Detect which cell encompasses the target text, then output its [X, Y] center coordinate. 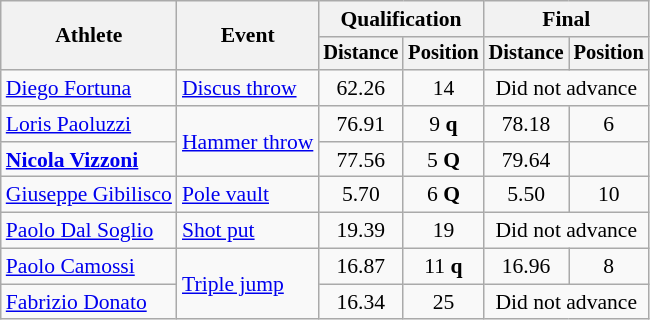
Paolo Camossi [89, 267]
Triple jump [248, 284]
Hammer throw [248, 142]
79.64 [526, 160]
Discus throw [248, 88]
Diego Fortuna [89, 88]
Qualification [400, 19]
19.39 [360, 231]
16.87 [360, 267]
5 Q [443, 160]
Shot put [248, 231]
Giuseppe Gibilisco [89, 195]
Pole vault [248, 195]
6 [609, 124]
16.96 [526, 267]
16.34 [360, 302]
Final [566, 19]
78.18 [526, 124]
Loris Paoluzzi [89, 124]
11 q [443, 267]
19 [443, 231]
77.56 [360, 160]
Athlete [89, 36]
Fabrizio Donato [89, 302]
62.26 [360, 88]
Paolo Dal Soglio [89, 231]
6 Q [443, 195]
10 [609, 195]
Event [248, 36]
25 [443, 302]
5.70 [360, 195]
76.91 [360, 124]
Nicola Vizzoni [89, 160]
9 q [443, 124]
8 [609, 267]
5.50 [526, 195]
14 [443, 88]
